From the cell containing the given text, extract its center point as [X, Y] coordinate. 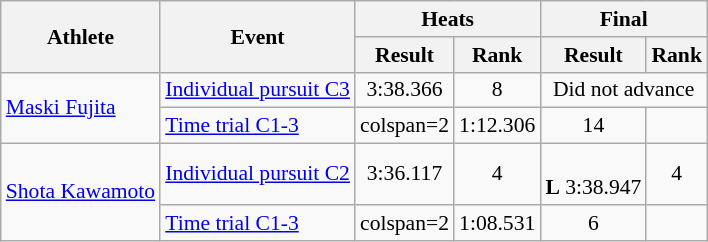
1:08.531 [497, 223]
Shota Kawamoto [80, 192]
Athlete [80, 36]
8 [497, 90]
3:36.117 [404, 174]
3:38.366 [404, 90]
Heats [448, 19]
Maski Fujita [80, 108]
Event [258, 36]
Individual pursuit C2 [258, 174]
L 3:38.947 [593, 174]
1:12.306 [497, 126]
Did not advance [624, 90]
Final [624, 19]
Individual pursuit C3 [258, 90]
6 [593, 223]
14 [593, 126]
